Search for the cell housing the specified text and yield its [x, y] center coordinate. 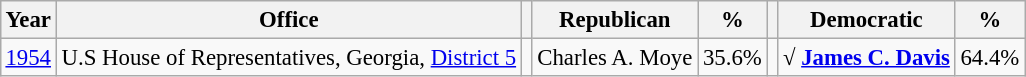
Democratic [867, 20]
Republican [615, 20]
Charles A. Moye [615, 57]
U.S House of Representatives, Georgia, District 5 [288, 57]
Office [288, 20]
1954 [28, 57]
64.4% [990, 57]
Year [28, 20]
√ James C. Davis [867, 57]
35.6% [732, 57]
